Detect which cell encompasses the target text, then output its [x, y] center coordinate. 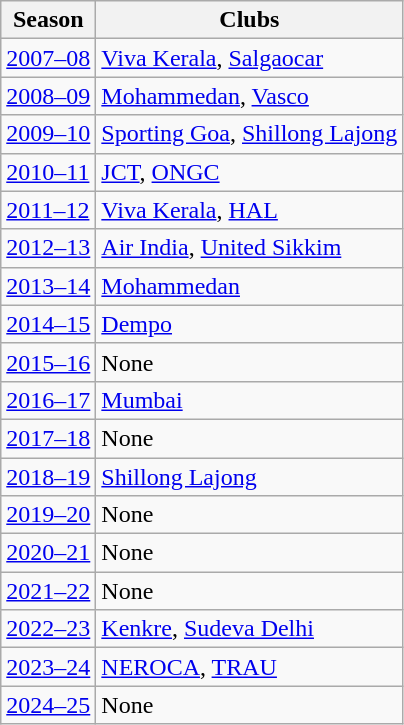
2021–22 [48, 591]
2019–20 [48, 515]
Air India, United Sikkim [250, 248]
2018–19 [48, 477]
Dempo [250, 324]
2015–16 [48, 362]
Viva Kerala, Salgaocar [250, 58]
2023–24 [48, 667]
2017–18 [48, 438]
2009–10 [48, 134]
2024–25 [48, 705]
Season [48, 20]
2010–11 [48, 172]
NEROCA, TRAU [250, 667]
Shillong Lajong [250, 477]
2012–13 [48, 248]
Mohammedan, Vasco [250, 96]
Kenkre, Sudeva Delhi [250, 629]
Mumbai [250, 400]
2016–17 [48, 400]
2007–08 [48, 58]
Viva Kerala, HAL [250, 210]
Mohammedan [250, 286]
2022–23 [48, 629]
2011–12 [48, 210]
2008–09 [48, 96]
Sporting Goa, Shillong Lajong [250, 134]
2013–14 [48, 286]
JCT, ONGC [250, 172]
2014–15 [48, 324]
Clubs [250, 20]
2020–21 [48, 553]
